Output the (X, Y) coordinate of the center of the cell containing the given text.  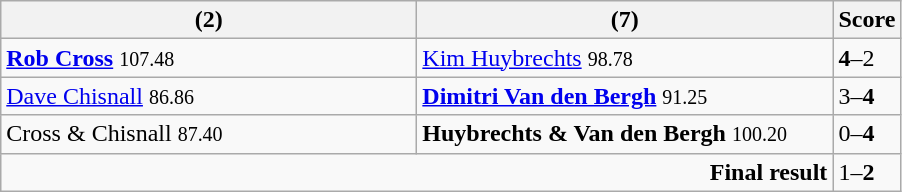
Score (867, 20)
(2) (209, 20)
Cross & Chisnall 87.40 (209, 134)
1–2 (867, 172)
0–4 (867, 134)
Final result (417, 172)
Huybrechts & Van den Bergh 100.20 (625, 134)
(7) (625, 20)
Dimitri Van den Bergh 91.25 (625, 96)
Rob Cross 107.48 (209, 58)
4–2 (867, 58)
Dave Chisnall 86.86 (209, 96)
3–4 (867, 96)
Kim Huybrechts 98.78 (625, 58)
